Detect which cell encompasses the target text, then output its [x, y] center coordinate. 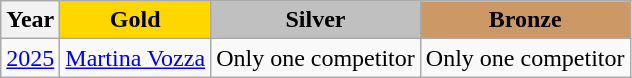
Martina Vozza [136, 58]
Gold [136, 20]
Bronze [525, 20]
Year [30, 20]
2025 [30, 58]
Silver [316, 20]
